Determine the [x, y] coordinate at the center of the cell enclosing the given text.  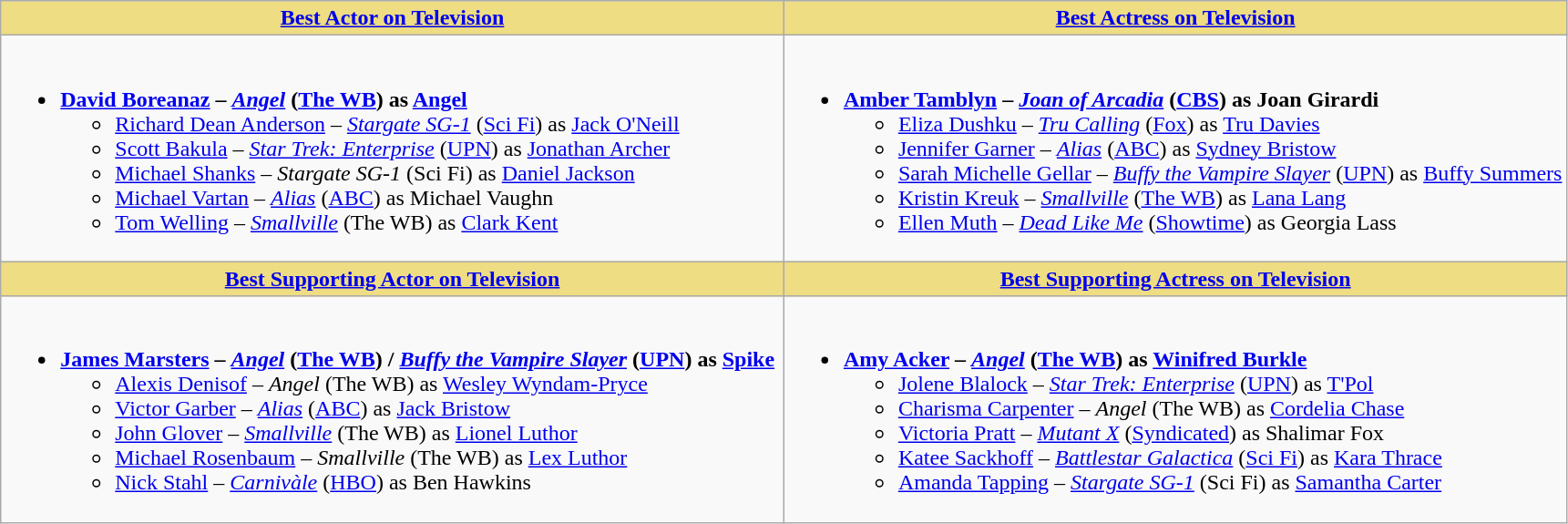
Best Supporting Actor on Television [393, 279]
Best Actress on Television [1175, 18]
Best Actor on Television [393, 18]
Best Supporting Actress on Television [1175, 279]
